Scan for the cell matching the given text and deliver its (X, Y) coordinate at center. 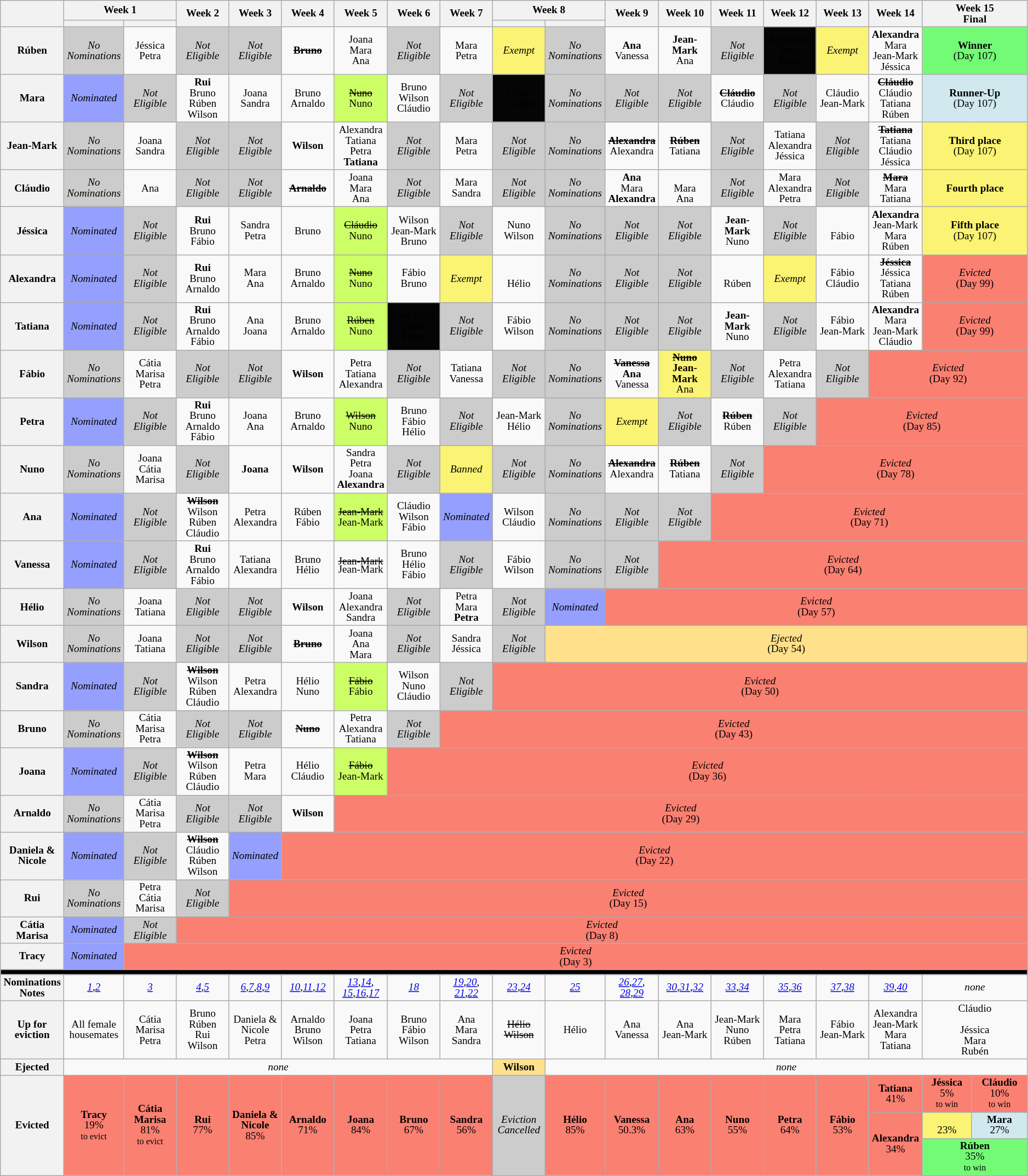
Evicted (32, 1125)
Vanessa50.3% (632, 1125)
AnaMaraAlexandra (632, 188)
MaraSandra (466, 188)
Jean-MarkBrunoFábio (414, 326)
AlexandraMaraJean-MarkJéssica (895, 50)
Vanessa (32, 565)
Evicted(Day 15) (628, 898)
Joana84% (361, 1125)
26,27, 28,29 (632, 988)
Week 13 (842, 14)
23% (947, 1125)
PetraMara (255, 771)
Evicted(Day 78) (895, 469)
Fifth place(Day 107) (975, 231)
BrunoHélioFábio (414, 565)
MaraPetraTatiana (790, 1030)
Jean-MarkNunoRúben (737, 1030)
Evicted(Day 29) (681, 814)
Tracy (32, 956)
Evicted(Day 85) (922, 422)
NominationsNotes (32, 988)
AlexandraJean-MarkMaraRúben (895, 231)
CláudioJean-Mark (842, 99)
NunoWilson (519, 231)
Week 6 (414, 14)
RúbenRúben (737, 422)
Banned (466, 469)
Daniela & Nicole 85% (255, 1125)
EvictionCancelled (519, 1125)
Week 8 (549, 10)
Week 9 (632, 14)
Evicted(Day 50) (760, 687)
BrunoFábioWilson (414, 1030)
Rúben35%to win (975, 1157)
39,40 (895, 988)
Week 15Final (975, 14)
19,20, 21,22 (466, 988)
JoanaAna (255, 422)
BrunoRúbenRuiWilson (203, 1030)
Ana63% (685, 1125)
35,36 (790, 988)
FábioFábio (361, 687)
AlexandraMaraJean-MarkCláudio (895, 326)
Alexandra34% (895, 1144)
AlexandraJean-MarkMaraTatiana (895, 1030)
RúbenNuno (361, 326)
Jéssica5%to win (947, 1093)
RuiBrunoArnaldo (203, 278)
TatianaAlexandra (255, 565)
25 (575, 988)
23,24 (519, 988)
Winner(Day 107) (975, 50)
CláudioCláudioTatianaRúben (895, 99)
Daniela & NicolePetra (255, 1030)
Rui (32, 898)
4,5 (203, 988)
CláudioNuno (361, 231)
Week 3 (255, 14)
FábioCláudio (842, 278)
Evicted(Day 8) (602, 930)
Cátia Marisa81%to evict (150, 1125)
Week 11 (737, 14)
Week 10 (685, 14)
CláudioWilsonFábio (414, 517)
1,2 (94, 988)
BrunoHélio (308, 565)
AlexandraPetraMara (790, 50)
Ejected (Day 54) (786, 644)
RúbenFábio (308, 517)
33,34 (737, 988)
Week 1 (120, 10)
JoanaAlexandraSandra (361, 607)
HélioNuno (308, 687)
TatianaAlexandraJéssica (790, 146)
13,14, 15,16,17 (361, 988)
Rui77% (203, 1125)
WilsonNuno (361, 422)
Evicted(Day 92) (948, 373)
Third place(Day 107) (975, 146)
Fourth place (975, 188)
PetraTatianaAlexandra (361, 373)
BrunoWilsonCláudio (414, 99)
Fábio53% (842, 1125)
FábioBruno (414, 278)
Runner-Up(Day 107) (975, 99)
Arnaldo71% (308, 1125)
Week 14 (895, 14)
Evicted(Day 43) (734, 729)
TatianaVanessa (466, 373)
RuiBrunoRúbenWilson (203, 99)
JoanaPetraTatiana (361, 1030)
WilsonJean-MarkBruno (414, 231)
AnaJean-Mark (685, 1030)
Mara (32, 99)
Evicted(Day 64) (843, 565)
SandraPetraJoanaAlexandra (361, 469)
JoanaAnaMara (361, 644)
TatianaTatianaCláudioJéssica (895, 146)
NunoJean-MarkAna (685, 373)
AnaJoana (255, 326)
SandraJéssica (466, 644)
Tatiana (32, 326)
JéssicaJéssicaTatianaRúben (895, 278)
RuiBrunoFábio (203, 231)
WilsonCláudio (519, 517)
Petra (32, 422)
6,7,8,9 (255, 988)
Evicted(Day 3) (576, 956)
WilsonCláudioRúbenWilson (203, 856)
PetraCátia Marisa (150, 898)
JoanaTatiana (150, 644)
Cátia Marisa (32, 930)
HélioWilson (519, 1030)
37,38 (842, 988)
VanessaAnaVanessa (632, 373)
Week 7 (466, 14)
Tracy19%to evict (94, 1125)
Evicted(Day 71) (869, 517)
Daniela & Nicole (32, 856)
Jean-MarkHélio (519, 422)
Jean-Mark (32, 146)
JoanaCátia Marisa (150, 469)
Week 12 (790, 14)
Alexandra (32, 278)
SandraPetra (255, 231)
CláudioJéssicaMaraRubén (975, 1030)
Evicted(Day 22) (654, 856)
30,31,32 (685, 988)
Petra64% (790, 1125)
Mara27% (1000, 1125)
All femalehousemates (94, 1030)
AnaMaraSandra (466, 1030)
Jean-MarkAna (685, 50)
MaraMaraTatiana (895, 188)
Cláudio10%to win (1000, 1093)
Ejected (32, 1068)
Sandra 56% (466, 1125)
BrunoFábioHélio (414, 422)
PetraMaraPetra (466, 607)
3 (150, 988)
Cláudio (32, 188)
ArnaldoBrunoWilson (308, 1030)
CláudioCláudio (737, 99)
Joana Tatiana (150, 607)
Evicted(Day 36) (708, 771)
10,11,12 (308, 988)
Week 4 (308, 14)
Up foreviction (32, 1030)
Week 2 (203, 14)
WilsonNunoCláudio (414, 687)
Tatiana41% (895, 1093)
18 (414, 988)
Jéssica (32, 231)
AlexandraTatianaPetraTatiana (361, 146)
Sandra (32, 687)
MaraAlexandraPetra (790, 188)
Evicted(Day 57) (816, 607)
Nuno55% (737, 1125)
Week 5 (361, 14)
Hélio 85% (575, 1125)
Jéssica Petra (150, 50)
Bruno 67% (414, 1125)
